Return (x, y) of the center of cell containing provided text 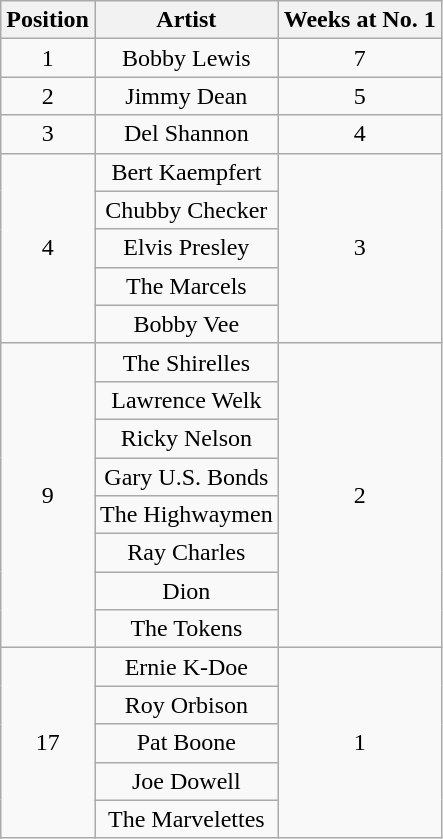
Weeks at No. 1 (360, 20)
Bert Kaempfert (186, 172)
Bobby Vee (186, 324)
The Tokens (186, 629)
The Highwaymen (186, 515)
17 (48, 743)
5 (360, 96)
The Marcels (186, 286)
Jimmy Dean (186, 96)
Artist (186, 20)
Elvis Presley (186, 248)
Ernie K-Doe (186, 667)
Chubby Checker (186, 210)
Ricky Nelson (186, 438)
Del Shannon (186, 134)
Gary U.S. Bonds (186, 477)
9 (48, 495)
The Shirelles (186, 362)
Pat Boone (186, 743)
Position (48, 20)
Joe Dowell (186, 781)
Dion (186, 591)
Ray Charles (186, 553)
7 (360, 58)
Roy Orbison (186, 705)
The Marvelettes (186, 819)
Bobby Lewis (186, 58)
Lawrence Welk (186, 400)
